Detect which cell encompasses the target text, then output its [x, y] center coordinate. 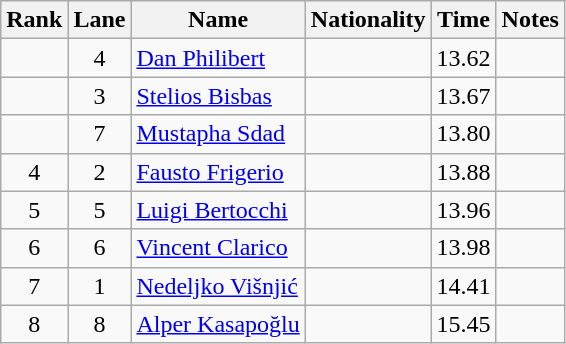
13.98 [464, 248]
Fausto Frigerio [218, 172]
13.67 [464, 96]
Time [464, 20]
1 [100, 286]
Alper Kasapoğlu [218, 324]
Vincent Clarico [218, 248]
Nationality [368, 20]
2 [100, 172]
Mustapha Sdad [218, 134]
Luigi Bertocchi [218, 210]
13.88 [464, 172]
13.80 [464, 134]
13.96 [464, 210]
15.45 [464, 324]
Nedeljko Višnjić [218, 286]
Lane [100, 20]
14.41 [464, 286]
3 [100, 96]
Dan Philibert [218, 58]
Notes [530, 20]
Stelios Bisbas [218, 96]
13.62 [464, 58]
Rank [34, 20]
Name [218, 20]
